Pinpoint the cell where the given text exists, returning its (X, Y) midpoint coordinate. 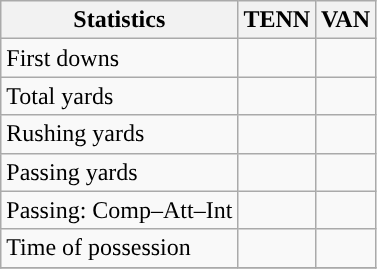
VAN (346, 20)
Total yards (120, 96)
Statistics (120, 20)
Passing: Comp–Att–Int (120, 210)
Passing yards (120, 172)
TENN (277, 20)
Time of possession (120, 248)
Rushing yards (120, 134)
First downs (120, 58)
